Output the (X, Y) coordinate of the center of the cell containing the given text.  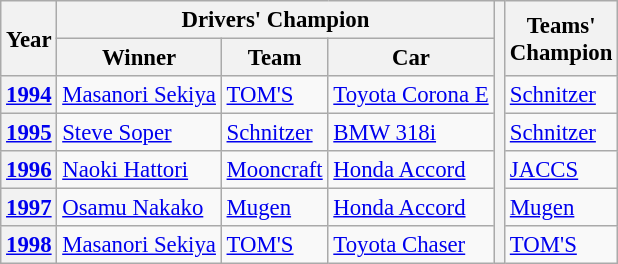
Naoki Hattori (139, 170)
Team (274, 58)
BMW 318i (411, 133)
Toyota Corona E (411, 95)
Steve Soper (139, 133)
Mooncraft (274, 170)
Year (29, 38)
1996 (29, 170)
Winner (139, 58)
1997 (29, 208)
Osamu Nakako (139, 208)
Teams'Champion (562, 38)
Drivers' Champion (276, 20)
1998 (29, 245)
JACCS (562, 170)
Toyota Chaser (411, 245)
Car (411, 58)
1995 (29, 133)
1994 (29, 95)
